Pinpoint the cell where the given text exists, returning its (x, y) midpoint coordinate. 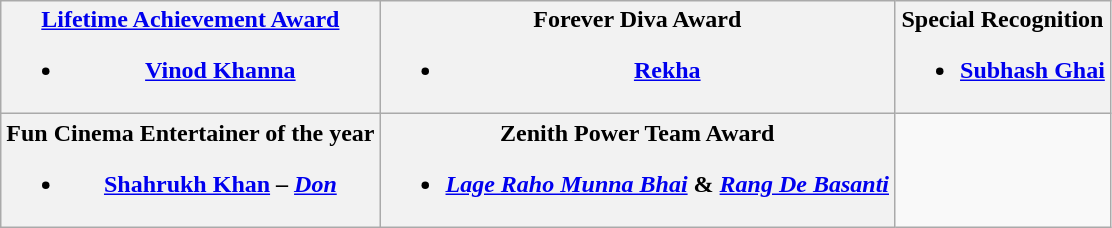
Zenith Power Team AwardLage Raho Munna Bhai & Rang De Basanti (638, 170)
Lifetime Achievement AwardVinod Khanna (190, 58)
Special RecognitionSubhash Ghai (1003, 58)
Fun Cinema Entertainer of the yearShahrukh Khan – Don (190, 170)
Forever Diva AwardRekha (638, 58)
